Search for the cell housing the specified text and yield its (X, Y) center coordinate. 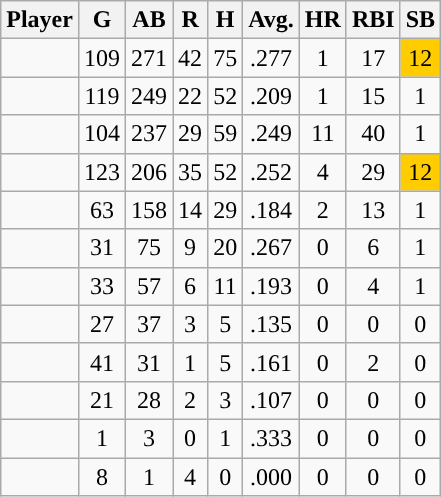
17 (373, 58)
63 (102, 210)
37 (150, 324)
22 (190, 96)
.249 (272, 134)
.252 (272, 172)
20 (226, 248)
.000 (272, 477)
13 (373, 210)
.193 (272, 286)
27 (102, 324)
119 (102, 96)
35 (190, 172)
Player (40, 20)
8 (102, 477)
15 (373, 96)
.184 (272, 210)
33 (102, 286)
.209 (272, 96)
109 (102, 58)
.333 (272, 438)
H (226, 20)
.107 (272, 400)
SB (420, 20)
Avg. (272, 20)
9 (190, 248)
123 (102, 172)
249 (150, 96)
41 (102, 362)
14 (190, 210)
.135 (272, 324)
28 (150, 400)
237 (150, 134)
RBI (373, 20)
271 (150, 58)
21 (102, 400)
158 (150, 210)
57 (150, 286)
104 (102, 134)
40 (373, 134)
59 (226, 134)
42 (190, 58)
.277 (272, 58)
.161 (272, 362)
206 (150, 172)
HR (322, 20)
.267 (272, 248)
G (102, 20)
R (190, 20)
AB (150, 20)
